Provide the (x, y) coordinate of the cell's center where the given text is located.  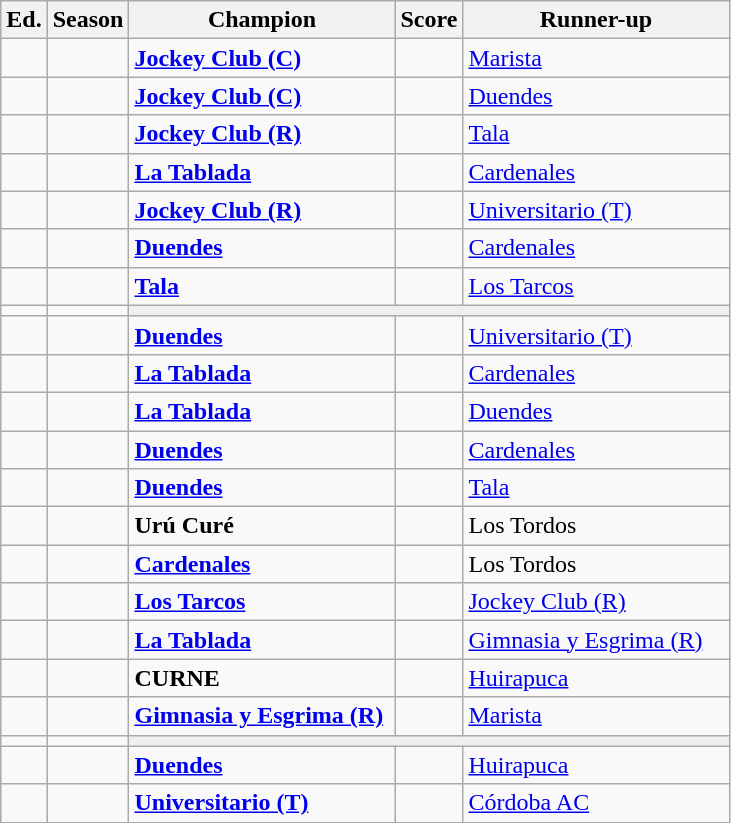
Runner-up (596, 20)
Score (429, 20)
CURNE (262, 678)
Season (88, 20)
Champion (262, 20)
Urú Curé (262, 526)
Ed. (24, 20)
Córdoba AC (596, 803)
